Detect which cell encompasses the target text, then output its (x, y) center coordinate. 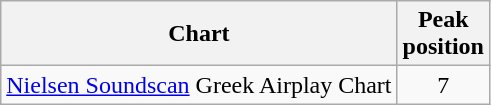
Chart (199, 34)
Nielsen Soundscan Greek Airplay Chart (199, 85)
7 (443, 85)
Peakposition (443, 34)
